For the text-containing cell, return its midpoint in (X, Y) coordinate format. 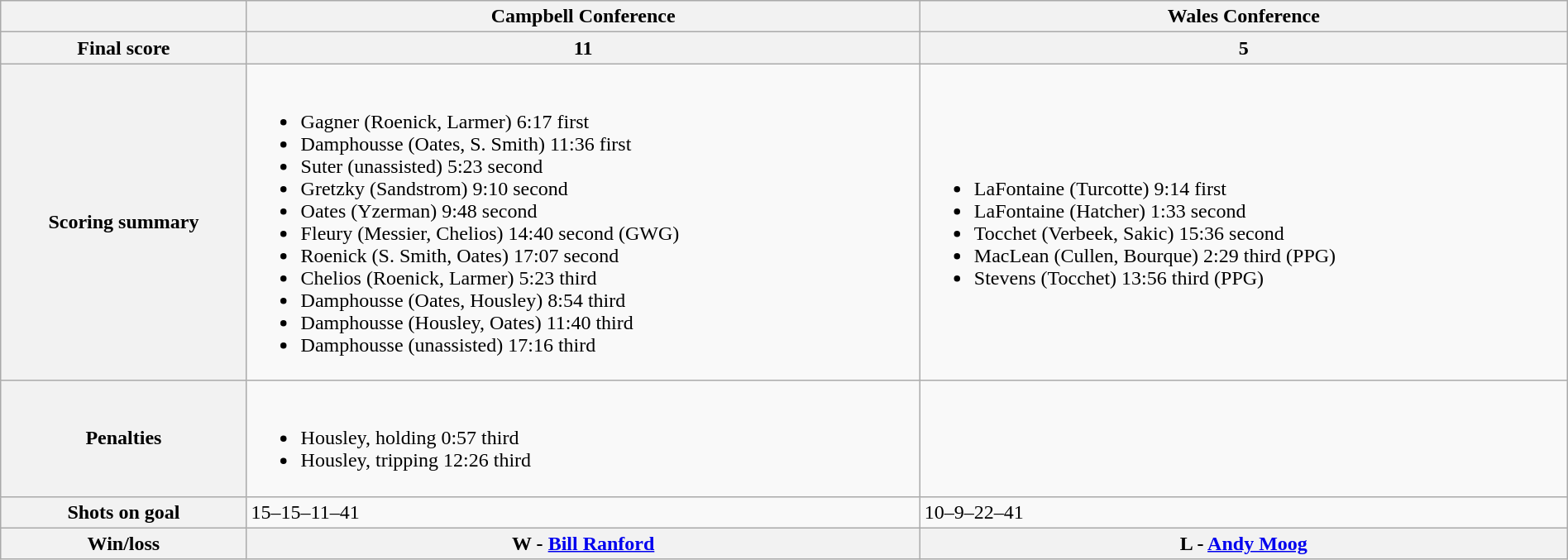
Housley, holding 0:57 thirdHousley, tripping 12:26 third (583, 438)
Final score (124, 48)
Shots on goal (124, 512)
L - Andy Moog (1244, 543)
Scoring summary (124, 222)
5 (1244, 48)
15–15–11–41 (583, 512)
Penalties (124, 438)
10–9–22–41 (1244, 512)
11 (583, 48)
Wales Conference (1244, 17)
Win/loss (124, 543)
Campbell Conference (583, 17)
W - Bill Ranford (583, 543)
